Find where the given text appears and provide that cell's center as (x, y) coordinate. 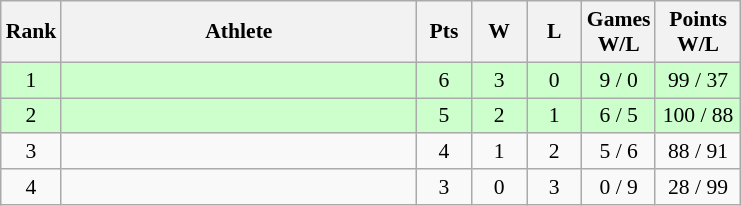
5 (444, 116)
6 / 5 (619, 116)
28 / 99 (698, 187)
W (500, 32)
99 / 37 (698, 80)
0 / 9 (619, 187)
5 / 6 (619, 152)
88 / 91 (698, 152)
Pts (444, 32)
6 (444, 80)
GamesW/L (619, 32)
Rank (32, 32)
9 / 0 (619, 80)
L (554, 32)
PointsW/L (698, 32)
Athlete (238, 32)
100 / 88 (698, 116)
